Output the (x, y) coordinate of the center of the cell containing the given text.  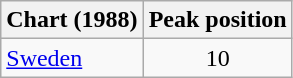
Peak position (218, 20)
Chart (1988) (72, 20)
10 (218, 58)
Sweden (72, 58)
